Determine the (X, Y) coordinate at the center of the cell enclosing the given text.  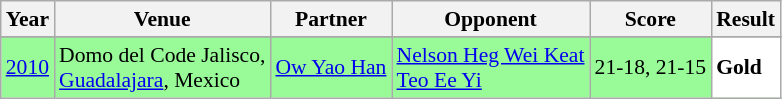
Opponent (491, 19)
2010 (28, 68)
Gold (746, 68)
Domo del Code Jalisco,Guadalajara, Mexico (162, 68)
Partner (330, 19)
Score (651, 19)
Venue (162, 19)
Ow Yao Han (330, 68)
Year (28, 19)
21-18, 21-15 (651, 68)
Result (746, 19)
Nelson Heg Wei Keat Teo Ee Yi (491, 68)
